For the text-containing cell, return its midpoint in [X, Y] coordinate format. 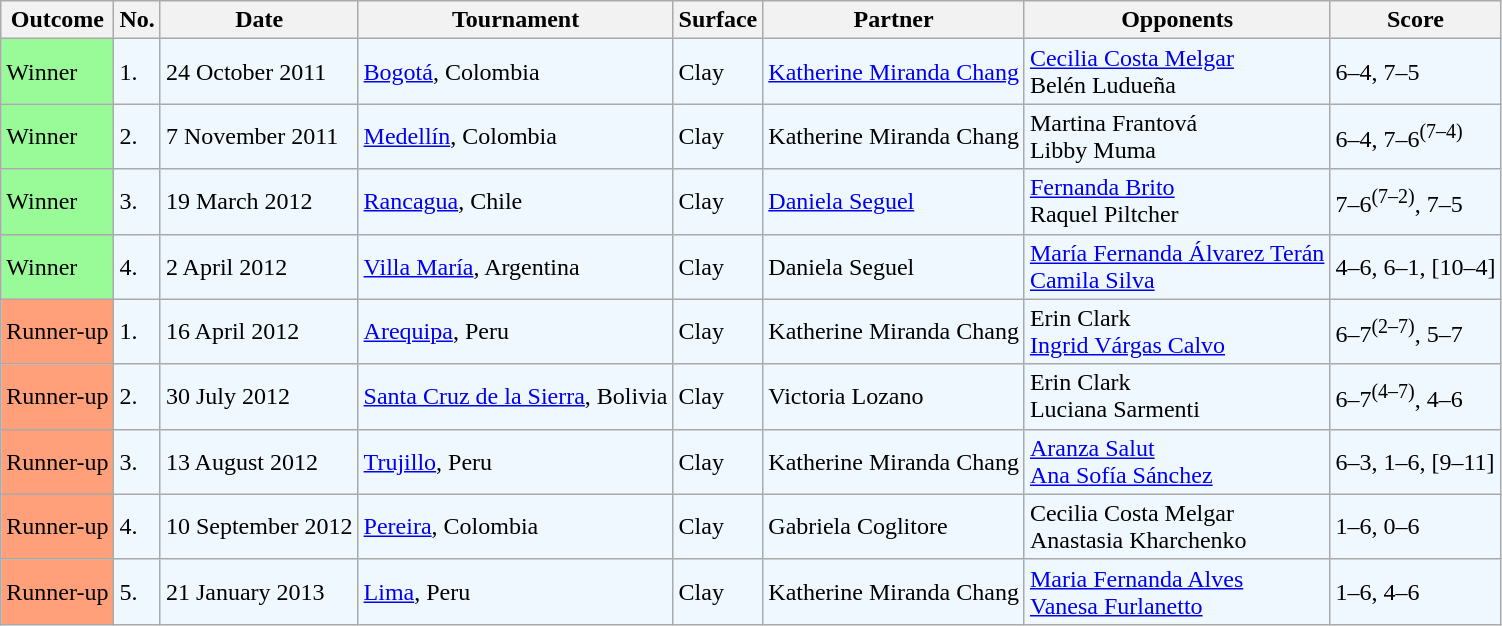
Trujillo, Peru [516, 462]
Date [259, 20]
7–6(7–2), 7–5 [1416, 202]
Surface [718, 20]
7 November 2011 [259, 136]
Partner [894, 20]
1–6, 4–6 [1416, 592]
No. [137, 20]
6–7(4–7), 4–6 [1416, 396]
Medellín, Colombia [516, 136]
21 January 2013 [259, 592]
Opponents [1176, 20]
6–4, 7–6(7–4) [1416, 136]
30 July 2012 [259, 396]
19 March 2012 [259, 202]
Villa María, Argentina [516, 266]
Bogotá, Colombia [516, 72]
Aranza Salut Ana Sofía Sánchez [1176, 462]
Rancagua, Chile [516, 202]
Cecilia Costa Melgar Belén Ludueña [1176, 72]
María Fernanda Álvarez Terán Camila Silva [1176, 266]
2 April 2012 [259, 266]
6–4, 7–5 [1416, 72]
Pereira, Colombia [516, 526]
Lima, Peru [516, 592]
Erin Clark Luciana Sarmenti [1176, 396]
Score [1416, 20]
4–6, 6–1, [10–4] [1416, 266]
Tournament [516, 20]
Arequipa, Peru [516, 332]
Outcome [58, 20]
6–7(2–7), 5–7 [1416, 332]
Martina Frantová Libby Muma [1176, 136]
Fernanda Brito Raquel Piltcher [1176, 202]
24 October 2011 [259, 72]
Gabriela Coglitore [894, 526]
5. [137, 592]
Victoria Lozano [894, 396]
Erin Clark Ingrid Várgas Calvo [1176, 332]
Cecilia Costa Melgar Anastasia Kharchenko [1176, 526]
Santa Cruz de la Sierra, Bolivia [516, 396]
6–3, 1–6, [9–11] [1416, 462]
1–6, 0–6 [1416, 526]
Maria Fernanda Alves Vanesa Furlanetto [1176, 592]
10 September 2012 [259, 526]
13 August 2012 [259, 462]
16 April 2012 [259, 332]
